Locate the cell with the specified text and output its (x, y) center coordinate. 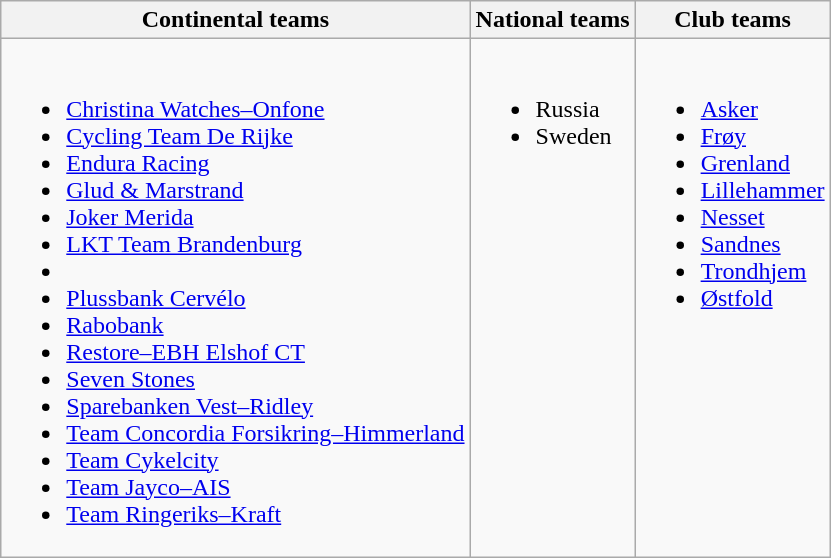
Continental teams (236, 20)
Club teams (732, 20)
National teams (552, 20)
RussiaSweden (552, 298)
AskerFrøyGrenlandLillehammerNessetSandnesTrondhjemØstfold (732, 298)
